Search for the cell housing the specified text and yield its [x, y] center coordinate. 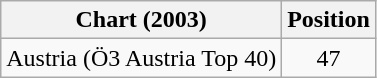
47 [329, 58]
Chart (2003) [142, 20]
Position [329, 20]
Austria (Ö3 Austria Top 40) [142, 58]
